Return the (x, y) coordinate for the center point of the cell that contains the specified text.  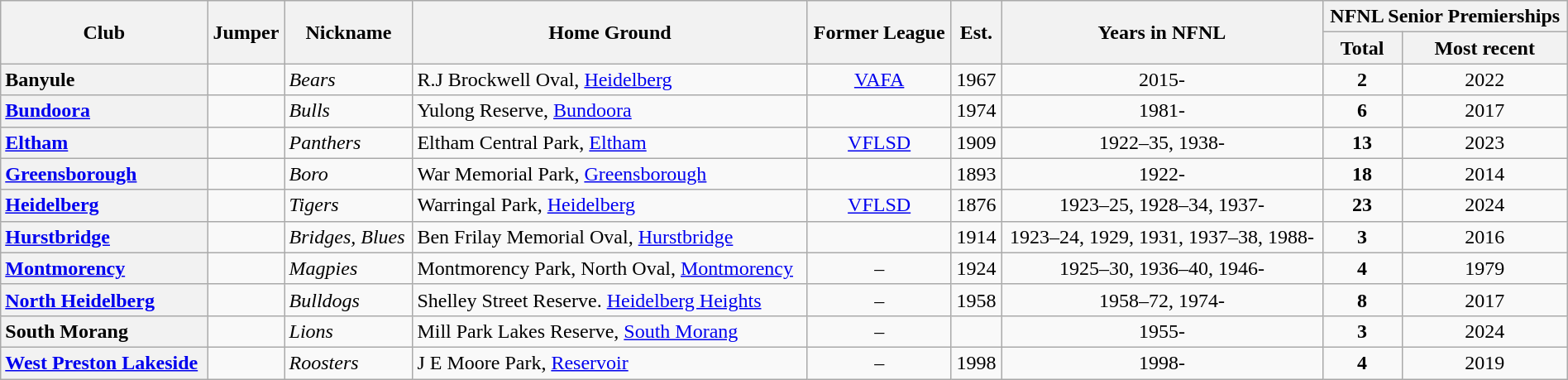
War Memorial Park, Greensborough (610, 174)
Heidelberg (104, 205)
Bulls (349, 111)
1925–30, 1936–40, 1946- (1162, 268)
Warringal Park, Heidelberg (610, 205)
South Morang (104, 331)
1981- (1162, 111)
1923–25, 1928–34, 1937- (1162, 205)
Bulldogs (349, 300)
Banyule (104, 79)
1958–72, 1974- (1162, 300)
23 (1362, 205)
1924 (976, 268)
1974 (976, 111)
Home Ground (610, 32)
Panthers (349, 142)
2015- (1162, 79)
Total (1362, 48)
1998 (976, 363)
VAFA (879, 79)
Ben Frilay Memorial Oval, Hurstbridge (610, 237)
1876 (976, 205)
8 (1362, 300)
Est. (976, 32)
2019 (1484, 363)
Montmorency (104, 268)
1922- (1162, 174)
West Preston Lakeside (104, 363)
Montmorency Park, North Oval, Montmorency (610, 268)
Mill Park Lakes Reserve, South Morang (610, 331)
Most recent (1484, 48)
1923–24, 1929, 1931, 1937–38, 1988- (1162, 237)
2014 (1484, 174)
13 (1362, 142)
Greensborough (104, 174)
Eltham (104, 142)
NFNL Senior Premierships (1445, 17)
1958 (976, 300)
Former League (879, 32)
1979 (1484, 268)
Boro (349, 174)
1922–35, 1938- (1162, 142)
Shelley Street Reserve. Heidelberg Heights (610, 300)
6 (1362, 111)
Lions (349, 331)
1893 (976, 174)
1998- (1162, 363)
2023 (1484, 142)
1967 (976, 79)
Yulong Reserve, Bundoora (610, 111)
Bears (349, 79)
Club (104, 32)
Roosters (349, 363)
Jumper (246, 32)
Nickname (349, 32)
Hurstbridge (104, 237)
Magpies (349, 268)
Years in NFNL (1162, 32)
J E Moore Park, Reservoir (610, 363)
R.J Brockwell Oval, Heidelberg (610, 79)
Bridges, Blues (349, 237)
Bundoora (104, 111)
2016 (1484, 237)
1914 (976, 237)
18 (1362, 174)
2022 (1484, 79)
Tigers (349, 205)
Eltham Central Park, Eltham (610, 142)
2 (1362, 79)
1955- (1162, 331)
1909 (976, 142)
North Heidelberg (104, 300)
